Provide the [X, Y] coordinate of the cell's center where the given text is located.  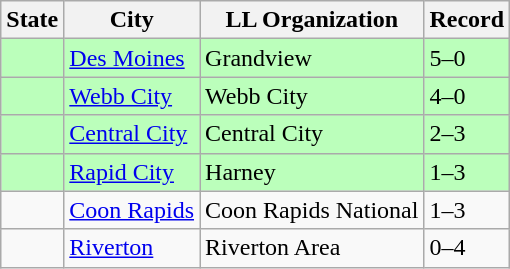
Riverton [132, 248]
Harney [312, 172]
0–4 [467, 248]
Riverton Area [312, 248]
2–3 [467, 134]
4–0 [467, 96]
Grandview [312, 58]
City [132, 20]
5–0 [467, 58]
Rapid City [132, 172]
LL Organization [312, 20]
Coon Rapids National [312, 210]
Des Moines [132, 58]
State [32, 20]
Record [467, 20]
Coon Rapids [132, 210]
